Extract the [X, Y] coordinate from the center of the cell holding the provided text.  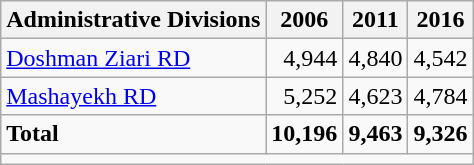
4,784 [440, 96]
Total [134, 134]
9,463 [376, 134]
4,623 [376, 96]
Mashayekh RD [134, 96]
10,196 [304, 134]
Administrative Divisions [134, 20]
2011 [376, 20]
9,326 [440, 134]
4,840 [376, 58]
5,252 [304, 96]
Doshman Ziari RD [134, 58]
4,542 [440, 58]
2016 [440, 20]
2006 [304, 20]
4,944 [304, 58]
